Scan for the cell matching the given text and deliver its [X, Y] coordinate at center. 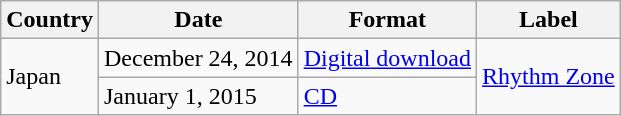
Date [198, 20]
CD [387, 96]
Country [50, 20]
Digital download [387, 58]
December 24, 2014 [198, 58]
Japan [50, 77]
January 1, 2015 [198, 96]
Format [387, 20]
Label [549, 20]
Rhythm Zone [549, 77]
